Scan for the cell matching the given text and deliver its [x, y] coordinate at center. 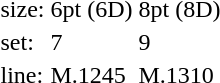
7 [92, 42]
